Return (x, y) of the center of cell containing provided text 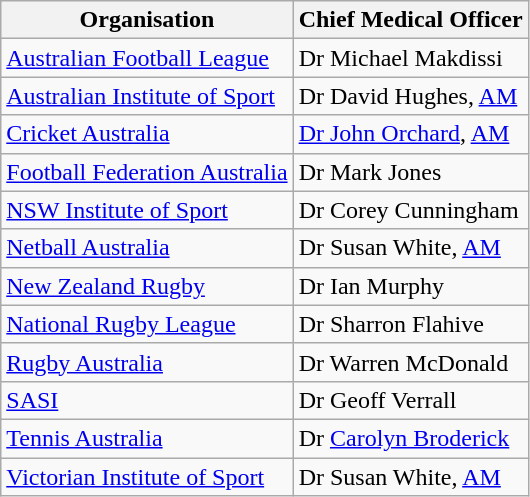
Football Federation Australia (147, 172)
Cricket Australia (147, 134)
Chief Medical Officer (410, 20)
Dr Warren McDonald (410, 362)
Organisation (147, 20)
Dr Ian Murphy (410, 286)
Rugby Australia (147, 362)
SASI (147, 400)
Australian Institute of Sport (147, 96)
Dr Corey Cunningham (410, 210)
Dr David Hughes, AM (410, 96)
Netball Australia (147, 248)
Dr Sharron Flahive (410, 324)
Dr Mark Jones (410, 172)
Dr John Orchard, AM (410, 134)
NSW Institute of Sport (147, 210)
Australian Football League (147, 58)
Dr Carolyn Broderick (410, 438)
National Rugby League (147, 324)
Tennis Australia (147, 438)
Dr Michael Makdissi (410, 58)
Victorian Institute of Sport (147, 477)
New Zealand Rugby (147, 286)
Dr Geoff Verrall (410, 400)
